Extract the [x, y] coordinate from the center of the cell holding the provided text.  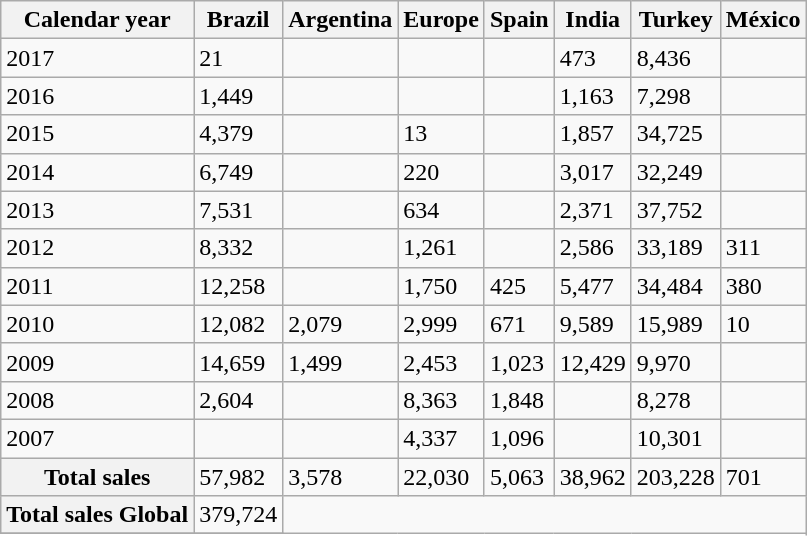
33,189 [676, 248]
473 [592, 58]
380 [763, 286]
13 [442, 134]
22,030 [442, 477]
2,604 [238, 400]
1,023 [519, 362]
34,484 [676, 286]
9,970 [676, 362]
2014 [98, 172]
311 [763, 248]
7,531 [238, 210]
2009 [98, 362]
4,379 [238, 134]
8,363 [442, 400]
Spain [519, 20]
2012 [98, 248]
10 [763, 324]
1,857 [592, 134]
8,332 [238, 248]
2,453 [442, 362]
379,724 [238, 515]
12,258 [238, 286]
2,079 [340, 324]
14,659 [238, 362]
203,228 [676, 477]
7,298 [676, 96]
671 [519, 324]
Europe [442, 20]
1,449 [238, 96]
2,999 [442, 324]
12,429 [592, 362]
2007 [98, 438]
1,096 [519, 438]
Total sales [98, 477]
37,752 [676, 210]
6,749 [238, 172]
2011 [98, 286]
Turkey [676, 20]
India [592, 20]
8,436 [676, 58]
32,249 [676, 172]
Total sales Global [98, 515]
1,750 [442, 286]
5,477 [592, 286]
Argentina [340, 20]
2017 [98, 58]
10,301 [676, 438]
Calendar year [98, 20]
220 [442, 172]
15,989 [676, 324]
2015 [98, 134]
2008 [98, 400]
2,371 [592, 210]
2016 [98, 96]
México [763, 20]
5,063 [519, 477]
1,163 [592, 96]
2,586 [592, 248]
3,017 [592, 172]
4,337 [442, 438]
1,499 [340, 362]
1,261 [442, 248]
57,982 [238, 477]
701 [763, 477]
Brazil [238, 20]
1,848 [519, 400]
2013 [98, 210]
2010 [98, 324]
21 [238, 58]
8,278 [676, 400]
425 [519, 286]
9,589 [592, 324]
34,725 [676, 134]
634 [442, 210]
12,082 [238, 324]
3,578 [340, 477]
38,962 [592, 477]
